Provide the (X, Y) coordinate of the cell's center where the given text is located.  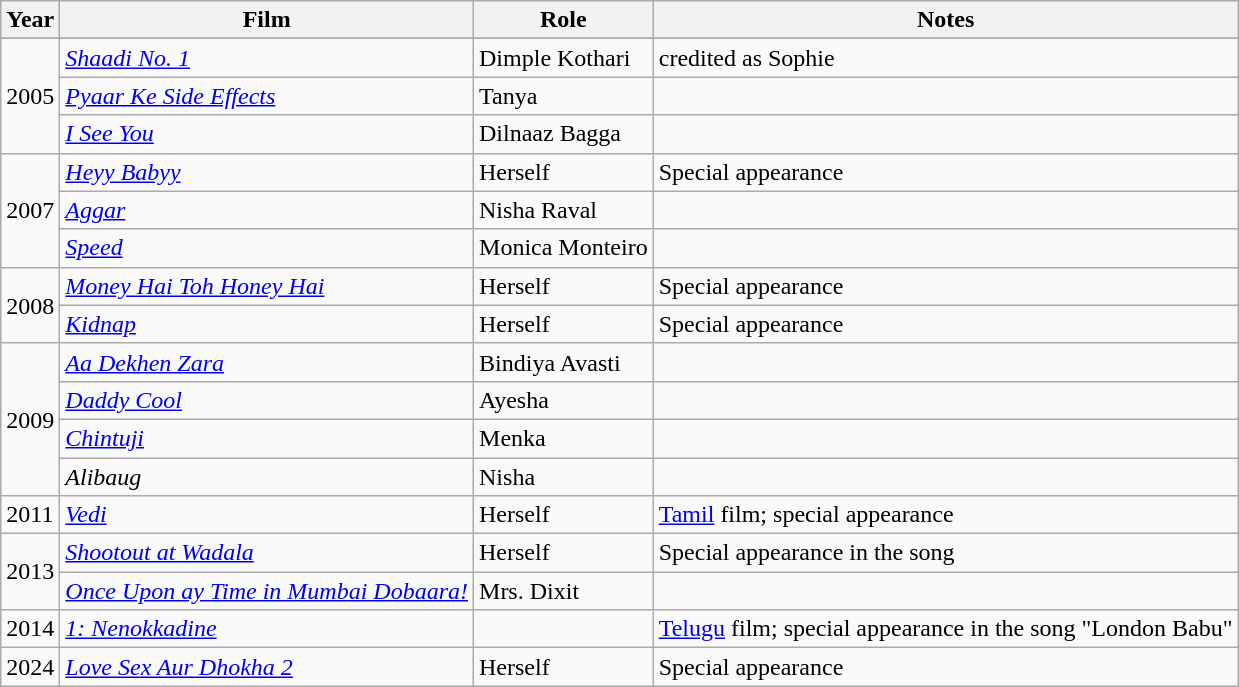
Chintuji (267, 438)
Monica Monteiro (564, 248)
Shaadi No. 1 (267, 58)
Kidnap (267, 324)
Bindiya Avasti (564, 362)
Speed (267, 248)
Film (267, 20)
Once Upon ay Time in Mumbai Dobaara! (267, 591)
Tanya (564, 96)
2009 (30, 419)
Shootout at Wadala (267, 553)
Ayesha (564, 400)
Aa Dekhen Zara (267, 362)
Pyaar Ke Side Effects (267, 96)
Alibaug (267, 477)
2011 (30, 515)
Money Hai Toh Honey Hai (267, 286)
2008 (30, 305)
Year (30, 20)
Special appearance in the song (946, 553)
Notes (946, 20)
Heyy Babyy (267, 172)
Tamil film; special appearance (946, 515)
Love Sex Aur Dhokha 2 (267, 667)
I See You (267, 134)
Dimple Kothari (564, 58)
Role (564, 20)
2013 (30, 572)
2007 (30, 210)
2024 (30, 667)
Menka (564, 438)
Nisha Raval (564, 210)
Telugu film; special appearance in the song "London Babu" (946, 629)
Daddy Cool (267, 400)
1: Nenokkadine (267, 629)
Aggar (267, 210)
Mrs. Dixit (564, 591)
Dilnaaz Bagga (564, 134)
Vedi (267, 515)
Nisha (564, 477)
credited as Sophie (946, 58)
2005 (30, 96)
2014 (30, 629)
